Pinpoint the cell where the given text exists, returning its (x, y) midpoint coordinate. 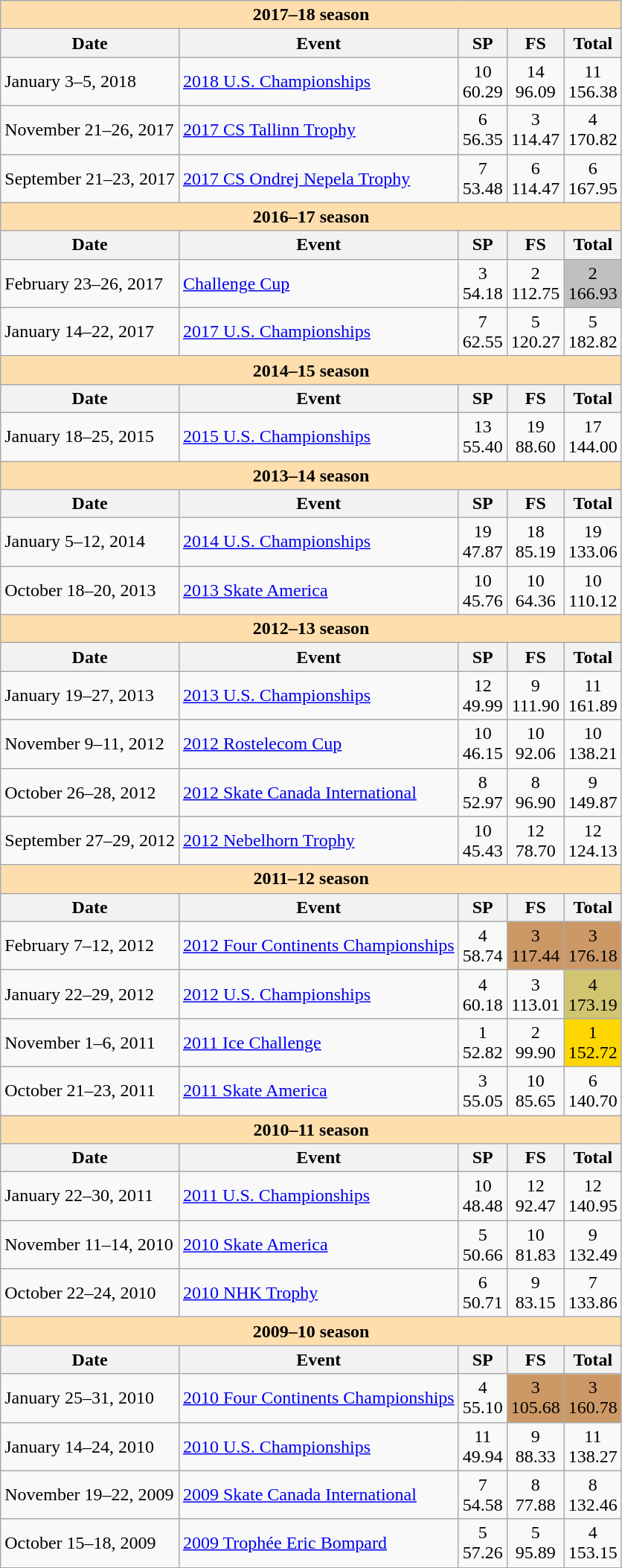
2010 U.S. Championships (318, 1447)
4 60.18 (482, 994)
2010 Four Continents Championships (318, 1398)
2009–10 season (311, 1331)
4 55.10 (482, 1398)
10 45.43 (482, 841)
2017 CS Ondrej Nepela Trophy (318, 179)
January 3–5, 2018 (90, 82)
12 92.47 (536, 1197)
January 14–22, 2017 (90, 332)
3 114.47 (536, 129)
3 113.01 (536, 994)
4 173.19 (592, 994)
November 21–26, 2017 (90, 129)
12 124.13 (592, 841)
2012–13 season (311, 629)
2010–11 season (311, 1129)
2009 Trophée Eric Bompard (318, 1543)
2009 Skate Canada International (318, 1494)
11 138.27 (592, 1447)
2011 U.S. Championships (318, 1197)
19 88.60 (536, 436)
12 78.70 (536, 841)
11 156.38 (592, 82)
4 170.82 (592, 129)
January 25–31, 2010 (90, 1398)
November 19–22, 2009 (90, 1494)
2013 Skate America (318, 591)
2010 NHK Trophy (318, 1293)
February 7–12, 2012 (90, 945)
2011 Ice Challenge (318, 1042)
2018 U.S. Championships (318, 82)
10 85.65 (536, 1091)
November 11–14, 2010 (90, 1244)
9 88.33 (536, 1447)
3 117.44 (536, 945)
9 149.87 (592, 792)
6 140.70 (592, 1091)
10 92.06 (536, 744)
October 22–24, 2010 (90, 1293)
8 77.88 (536, 1494)
January 14–24, 2010 (90, 1447)
2011–12 season (311, 879)
10 64.36 (536, 591)
18 85.19 (536, 542)
2012 Nebelhorn Trophy (318, 841)
19 133.06 (592, 542)
October 26–28, 2012 (90, 792)
14 96.09 (536, 82)
January 5–12, 2014 (90, 542)
9 83.15 (536, 1293)
2014 U.S. Championships (318, 542)
2012 Skate Canada International (318, 792)
2014–15 season (311, 370)
2015 U.S. Championships (318, 436)
October 15–18, 2009 (90, 1543)
4 153.15 (592, 1543)
6 167.95 (592, 179)
7 62.55 (482, 332)
2012 Four Continents Championships (318, 945)
10 48.48 (482, 1197)
10 110.12 (592, 591)
September 21–23, 2017 (90, 179)
2010 Skate America (318, 1244)
5 120.27 (536, 332)
January 18–25, 2015 (90, 436)
8 132.46 (592, 1494)
2017 CS Tallinn Trophy (318, 129)
2 166.93 (592, 283)
Challenge Cup (318, 283)
10 46.15 (482, 744)
2016–17 season (311, 217)
October 18–20, 2013 (90, 591)
7 54.58 (482, 1494)
7 53.48 (482, 179)
6 56.35 (482, 129)
12 140.95 (592, 1197)
9 111.90 (536, 695)
2012 Rostelecom Cup (318, 744)
10 81.83 (536, 1244)
8 96.90 (536, 792)
1 152.72 (592, 1042)
2013–14 season (311, 476)
3 160.78 (592, 1398)
2013 U.S. Championships (318, 695)
January 22–30, 2011 (90, 1197)
3 54.18 (482, 283)
17 144.00 (592, 436)
19 47.87 (482, 542)
10 138.21 (592, 744)
January 22–29, 2012 (90, 994)
1 52.82 (482, 1042)
5 50.66 (482, 1244)
2017 U.S. Championships (318, 332)
November 1–6, 2011 (90, 1042)
2 112.75 (536, 283)
13 55.40 (482, 436)
10 60.29 (482, 82)
2 99.90 (536, 1042)
3 105.68 (536, 1398)
2011 Skate America (318, 1091)
10 45.76 (482, 591)
4 58.74 (482, 945)
5 95.89 (536, 1543)
6 50.71 (482, 1293)
11 49.94 (482, 1447)
September 27–29, 2012 (90, 841)
3 55.05 (482, 1091)
3 176.18 (592, 945)
2017–18 season (311, 15)
January 19–27, 2013 (90, 695)
2012 U.S. Championships (318, 994)
11 161.89 (592, 695)
8 52.97 (482, 792)
5 182.82 (592, 332)
7 133.86 (592, 1293)
5 57.26 (482, 1543)
12 49.99 (482, 695)
November 9–11, 2012 (90, 744)
6 114.47 (536, 179)
9 132.49 (592, 1244)
October 21–23, 2011 (90, 1091)
February 23–26, 2017 (90, 283)
